Provide the [x, y] coordinate of the cell's center where the given text is located.  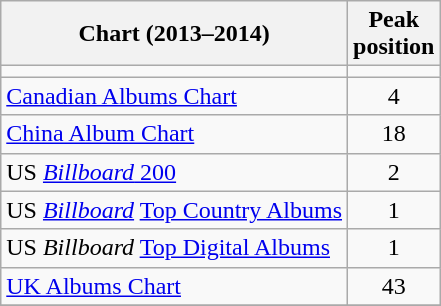
US Billboard Top Country Albums [174, 210]
Canadian Albums Chart [174, 96]
US Billboard Top Digital Albums [174, 248]
Peakposition [394, 34]
18 [394, 134]
Chart (2013–2014) [174, 34]
US Billboard 200 [174, 172]
4 [394, 96]
China Album Chart [174, 134]
43 [394, 286]
UK Albums Chart [174, 286]
2 [394, 172]
